Determine the (x, y) coordinate at the center of the cell enclosing the given text.  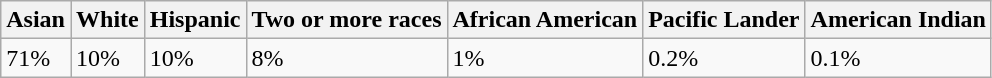
8% (346, 58)
1% (545, 58)
Two or more races (346, 20)
Hispanic (195, 20)
0.2% (724, 58)
Pacific Lander (724, 20)
White (107, 20)
71% (36, 58)
Asian (36, 20)
American Indian (898, 20)
0.1% (898, 58)
African American (545, 20)
